Determine the [X, Y] coordinate at the center of the cell enclosing the given text.  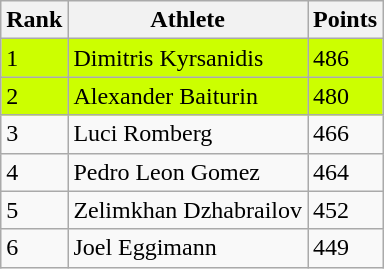
452 [346, 210]
Joel Eggimann [188, 248]
486 [346, 58]
480 [346, 96]
2 [34, 96]
Pedro Leon Gomez [188, 172]
Dimitris Kyrsanidis [188, 58]
6 [34, 248]
4 [34, 172]
Rank [34, 20]
1 [34, 58]
449 [346, 248]
Luci Romberg [188, 134]
5 [34, 210]
464 [346, 172]
3 [34, 134]
Alexander Baiturin [188, 96]
466 [346, 134]
Points [346, 20]
Zelimkhan Dzhabrailov [188, 210]
Athlete [188, 20]
